Find where the given text appears and provide that cell's center as (x, y) coordinate. 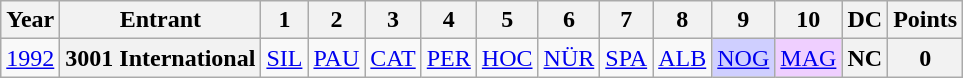
HOC (507, 58)
DC (865, 20)
CAT (393, 58)
7 (626, 20)
3001 International (160, 58)
SIL (284, 58)
MAG (808, 58)
ALB (682, 58)
1992 (30, 58)
Year (30, 20)
3 (393, 20)
PAU (336, 58)
PER (448, 58)
8 (682, 20)
SPA (626, 58)
NC (865, 58)
6 (569, 20)
0 (926, 58)
1 (284, 20)
Points (926, 20)
NÜR (569, 58)
Entrant (160, 20)
10 (808, 20)
9 (744, 20)
2 (336, 20)
4 (448, 20)
5 (507, 20)
NOG (744, 58)
